Scan for the cell matching the given text and deliver its (X, Y) coordinate at center. 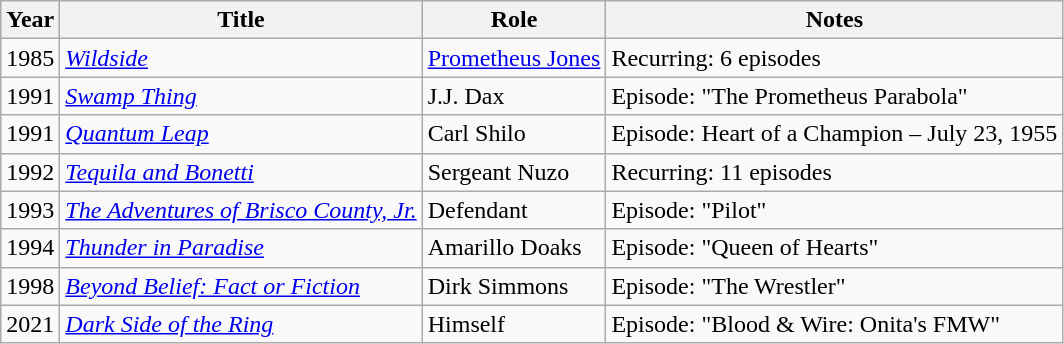
Dirk Simmons (514, 286)
Prometheus Jones (514, 58)
Episode: "The Wrestler" (834, 286)
Episode: "Queen of Hearts" (834, 248)
Dark Side of the Ring (241, 324)
Episode: Heart of a Champion – July 23, 1955 (834, 134)
1994 (30, 248)
Title (241, 20)
Recurring: 6 episodes (834, 58)
Tequila and Bonetti (241, 172)
The Adventures of Brisco County, Jr. (241, 210)
1992 (30, 172)
Beyond Belief: Fact or Fiction (241, 286)
J.J. Dax (514, 96)
2021 (30, 324)
Swamp Thing (241, 96)
Wildside (241, 58)
Himself (514, 324)
1985 (30, 58)
1998 (30, 286)
1993 (30, 210)
Carl Shilo (514, 134)
Year (30, 20)
Sergeant Nuzo (514, 172)
Episode: "The Prometheus Parabola" (834, 96)
Quantum Leap (241, 134)
Defendant (514, 210)
Amarillo Doaks (514, 248)
Episode: "Pilot" (834, 210)
Thunder in Paradise (241, 248)
Role (514, 20)
Notes (834, 20)
Episode: "Blood & Wire: Onita's FMW" (834, 324)
Recurring: 11 episodes (834, 172)
